Locate the cell with the specified text and output its [x, y] center coordinate. 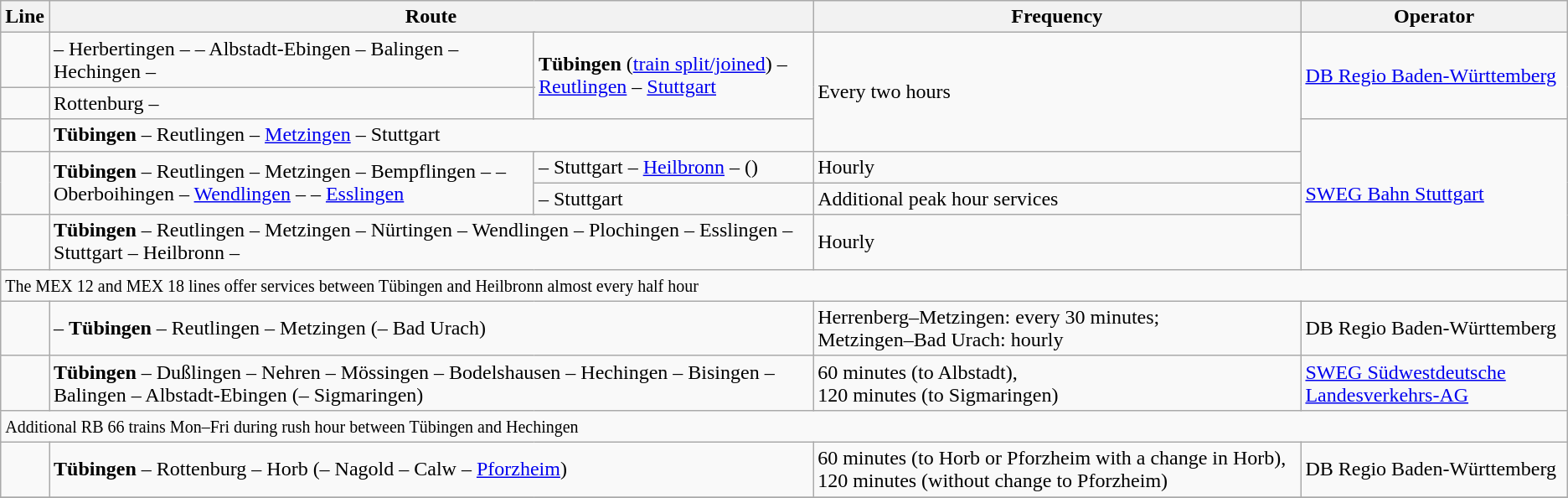
Tübingen – Reutlingen – Metzingen – Stuttgart [431, 135]
60 minutes (to Horb or Pforzheim with a change in Horb), 120 minutes (without change to Pforzheim) [1057, 469]
– Stuttgart [673, 199]
Additional peak hour services [1057, 199]
The MEX 12 and MEX 18 lines offer services between Tübingen and Heilbronn almost every half hour [784, 285]
Herrenberg–Metzingen: every 30 minutes;Metzingen–Bad Urach: hourly [1057, 329]
Frequency [1057, 17]
Additional RB 66 trains Mon–Fri during rush hour between Tübingen and Hechingen [784, 426]
– Herbertingen – – Albstadt-Ebingen – Balingen – Hechingen – [291, 60]
SWEG Südwestdeutsche Landesverkehrs-AG [1434, 382]
Tübingen – Reutlingen – Metzingen – Nürtingen – Wendlingen – Plochingen – Esslingen – Stuttgart – Heilbronn – [431, 241]
– Tübingen – Reutlingen – Metzingen (– Bad Urach) [431, 329]
Tübingen – Dußlingen – Nehren – Mössingen – Bodelshausen – Hechingen – Bisingen – Balingen – Albstadt-Ebingen (– Sigmaringen) [431, 382]
– Stuttgart – Heilbronn – () [673, 167]
Route [431, 17]
Tübingen – Reutlingen – Metzingen – Bempflingen – – Oberboihingen – Wendlingen – – Esslingen [291, 183]
Line [25, 17]
Operator [1434, 17]
60 minutes (to Albstadt),120 minutes (to Sigmaringen) [1057, 382]
Every two hours [1057, 92]
SWEG Bahn Stuttgart [1434, 195]
Rottenburg – [291, 103]
Tübingen (train split/joined) – Reutlingen – Stuttgart [673, 75]
Tübingen – Rottenburg – Horb (– Nagold – Calw – Pforzheim) [431, 469]
